Capture the cell that displays the provided text and extract its (x, y) central coordinate. 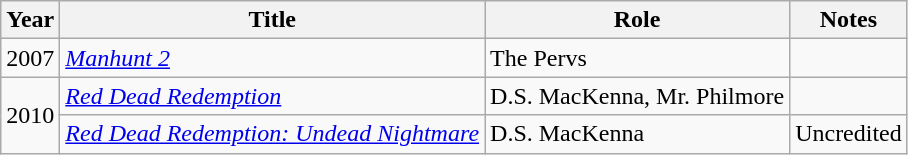
D.S. MacKenna (638, 134)
2007 (30, 58)
Uncredited (849, 134)
Role (638, 20)
Manhunt 2 (272, 58)
The Pervs (638, 58)
Notes (849, 20)
Year (30, 20)
Red Dead Redemption: Undead Nightmare (272, 134)
2010 (30, 115)
Red Dead Redemption (272, 96)
Title (272, 20)
D.S. MacKenna, Mr. Philmore (638, 96)
